From the cell containing the given text, extract its center point as [X, Y] coordinate. 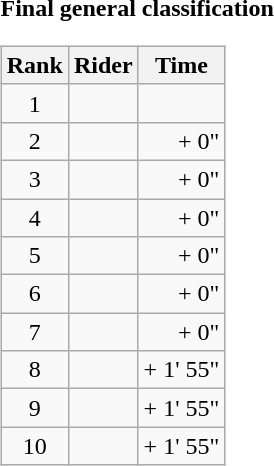
9 [34, 408]
10 [34, 446]
Time [182, 65]
Rank [34, 65]
6 [34, 294]
Rider [103, 65]
2 [34, 141]
4 [34, 217]
1 [34, 103]
8 [34, 370]
5 [34, 256]
3 [34, 179]
7 [34, 332]
